Provide the (X, Y) coordinate of the cell's center where the given text is located.  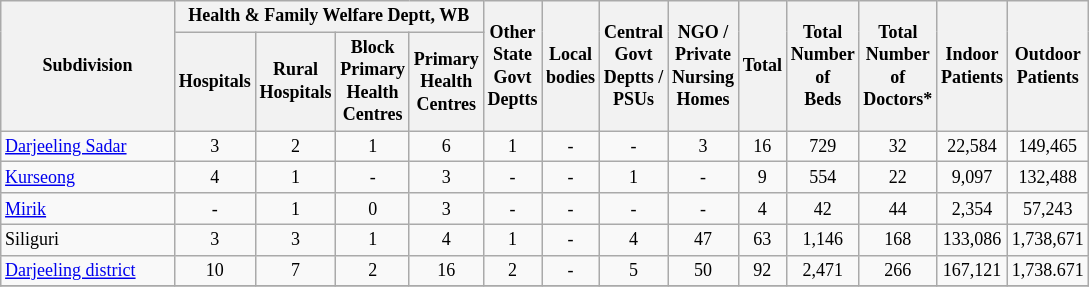
9,097 (972, 178)
133,086 (972, 240)
TotalNumberofDoctors* (898, 66)
2,354 (972, 208)
6 (446, 146)
1,738,671 (1048, 240)
7 (296, 270)
IndoorPatients (972, 66)
9 (762, 178)
Subdivision (88, 66)
OutdoorPatients (1048, 66)
RuralHospitals (296, 82)
Siliguri (88, 240)
729 (822, 146)
5 (633, 270)
Darjeeling district (88, 270)
OtherStateGovtDeptts (512, 66)
22,584 (972, 146)
NGO /PrivateNursingHomes (704, 66)
50 (704, 270)
44 (898, 208)
Health & Family Welfare Deptt, WB (328, 16)
1,146 (822, 240)
57,243 (1048, 208)
PrimaryHealthCentres (446, 82)
42 (822, 208)
47 (704, 240)
22 (898, 178)
Mirik (88, 208)
CentralGovtDeptts /PSUs (633, 66)
1,738.671 (1048, 270)
32 (898, 146)
92 (762, 270)
Kurseong (88, 178)
554 (822, 178)
63 (762, 240)
Darjeeling Sadar (88, 146)
0 (373, 208)
168 (898, 240)
2,471 (822, 270)
167,121 (972, 270)
149,465 (1048, 146)
10 (214, 270)
Localbodies (571, 66)
132,488 (1048, 178)
BlockPrimaryHealthCentres (373, 82)
TotalNumberofBeds (822, 66)
Total (762, 66)
Hospitals (214, 82)
266 (898, 270)
